Find where the given text appears and provide that cell's center as (x, y) coordinate. 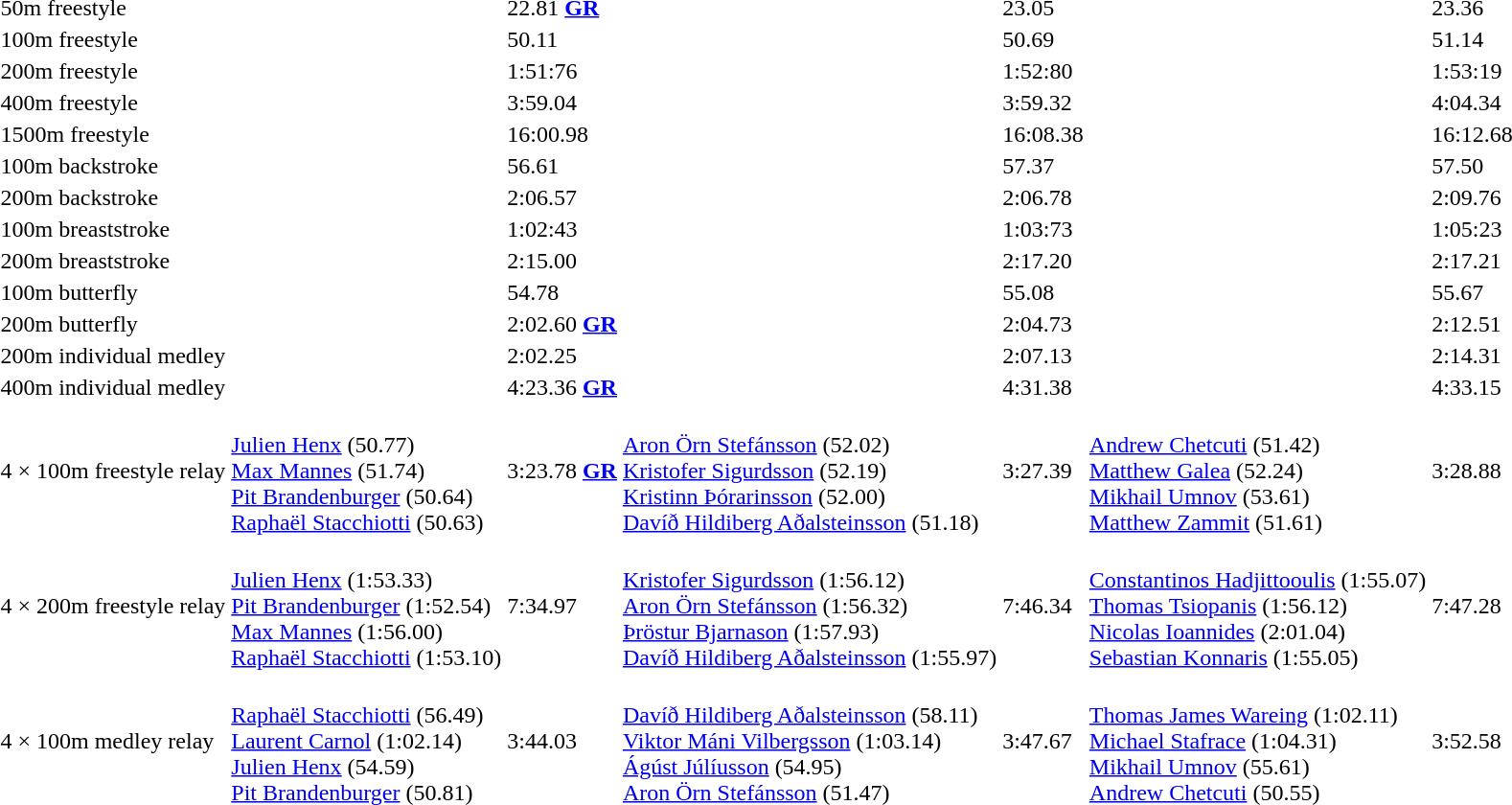
2:07.13 (1043, 356)
Julien Henx (50.77)Max Mannes (51.74)Pit Brandenburger (50.64)Raphaël Stacchiotti (50.63) (366, 471)
1:52:80 (1043, 71)
3:59.04 (562, 103)
2:06.57 (562, 197)
16:00.98 (562, 134)
2:02.60 GR (562, 324)
2:02.25 (562, 356)
2:04.73 (1043, 324)
7:34.97 (562, 606)
2:15.00 (562, 261)
54.78 (562, 292)
50.11 (562, 39)
56.61 (562, 166)
Andrew Chetcuti (51.42)Matthew Galea (52.24)Mikhail Umnov (53.61)Matthew Zammit (51.61) (1257, 471)
Kristofer Sigurdsson (1:56.12)Aron Örn Stefánsson (1:56.32)Þröstur Bjarnason (1:57.93)Davíð Hildiberg Aðalsteinsson (1:55.97) (809, 606)
3:59.32 (1043, 103)
16:08.38 (1043, 134)
1:02:43 (562, 229)
Julien Henx (1:53.33)Pit Brandenburger (1:52.54)Max Mannes (1:56.00)Raphaël Stacchiotti (1:53.10) (366, 606)
4:23.36 GR (562, 387)
2:17.20 (1043, 261)
55.08 (1043, 292)
7:46.34 (1043, 606)
2:06.78 (1043, 197)
1:51:76 (562, 71)
3:23.78 GR (562, 471)
57.37 (1043, 166)
Constantinos Hadjittooulis (1:55.07)Thomas Tsiopanis (1:56.12)Nicolas Ioannides (2:01.04)Sebastian Konnaris (1:55.05) (1257, 606)
4:31.38 (1043, 387)
1:03:73 (1043, 229)
Aron Örn Stefánsson (52.02)Kristofer Sigurdsson (52.19)Kristinn Þórarinsson (52.00)Davíð Hildiberg Aðalsteinsson (51.18) (809, 471)
50.69 (1043, 39)
3:27.39 (1043, 471)
